For the text-containing cell, return its midpoint in (x, y) coordinate format. 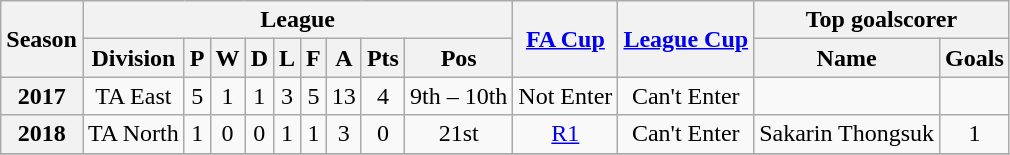
W (228, 58)
League (297, 20)
R1 (566, 134)
2017 (42, 96)
Sakarin Thongsuk (847, 134)
League Cup (686, 39)
Pos (458, 58)
Top goalscorer (882, 20)
9th – 10th (458, 96)
A (344, 58)
F (314, 58)
21st (458, 134)
Goals (975, 58)
D (259, 58)
TA North (133, 134)
P (197, 58)
4 (382, 96)
Name (847, 58)
L (288, 58)
TA East (133, 96)
FA Cup (566, 39)
Pts (382, 58)
13 (344, 96)
Season (42, 39)
Division (133, 58)
2018 (42, 134)
Not Enter (566, 96)
